For the text-containing cell, return its midpoint in [x, y] coordinate format. 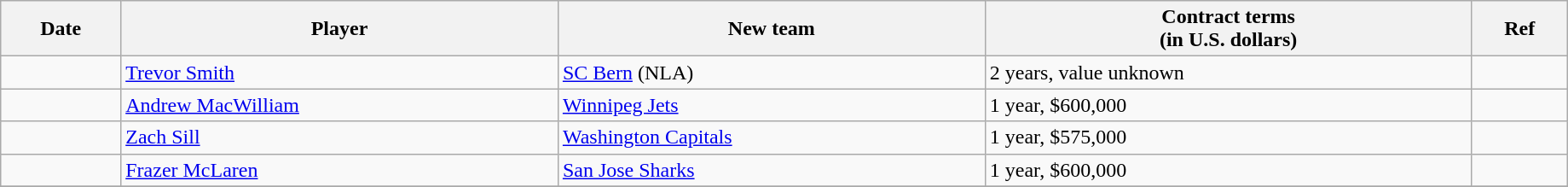
2 years, value unknown [1228, 73]
Frazer McLaren [339, 170]
Trevor Smith [339, 73]
Ref [1519, 29]
Winnipeg Jets [771, 105]
New team [771, 29]
1 year, $575,000 [1228, 137]
Zach Sill [339, 137]
Date [61, 29]
SC Bern (NLA) [771, 73]
Player [339, 29]
Contract terms(in U.S. dollars) [1228, 29]
San Jose Sharks [771, 170]
Washington Capitals [771, 137]
Andrew MacWilliam [339, 105]
